Extract the [X, Y] coordinate from the center of the cell holding the provided text.  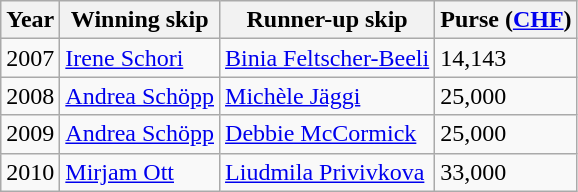
Purse (CHF) [506, 20]
Michèle Jäggi [328, 96]
Binia Feltscher-Beeli [328, 58]
Year [30, 20]
Debbie McCormick [328, 134]
33,000 [506, 172]
2007 [30, 58]
2009 [30, 134]
Irene Schori [140, 58]
Liudmila Privivkova [328, 172]
2010 [30, 172]
Mirjam Ott [140, 172]
2008 [30, 96]
Runner-up skip [328, 20]
14,143 [506, 58]
Winning skip [140, 20]
